Provide the [X, Y] coordinate of the cell's center where the given text is located.  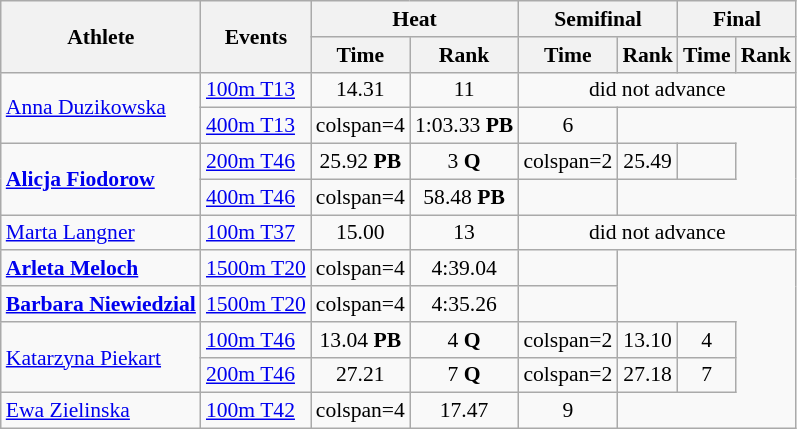
13.04 PB [360, 340]
27.18 [648, 375]
400m T13 [256, 126]
100m T13 [256, 90]
Barbara Niewiedzial [101, 304]
14.31 [360, 90]
Marta Langner [101, 233]
Events [256, 36]
4:39.04 [464, 269]
58.48 PB [464, 197]
Katarzyna Piekart [101, 358]
Alicja Fiodorow [101, 180]
Athlete [101, 36]
Semifinal [598, 19]
7 [707, 375]
7 Q [464, 375]
Heat [415, 19]
9 [568, 411]
13.10 [648, 340]
15.00 [360, 233]
6 [568, 126]
Final [737, 19]
Anna Duzikowska [101, 108]
4:35.26 [464, 304]
25.92 PB [360, 162]
Arleta Meloch [101, 269]
100m T42 [256, 411]
13 [464, 233]
25.49 [648, 162]
27.21 [360, 375]
Ewa Zielinska [101, 411]
3 Q [464, 162]
17.47 [464, 411]
4 [707, 340]
400m T46 [256, 197]
11 [464, 90]
1:03.33 PB [464, 126]
4 Q [464, 340]
100m T37 [256, 233]
100m T46 [256, 340]
